Return the [X, Y] coordinate for the center point of the cell that contains the specified text.  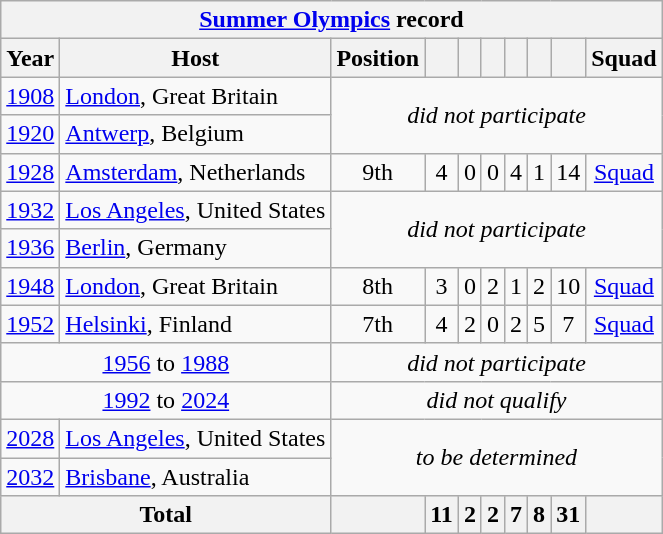
8th [378, 286]
Brisbane, Australia [196, 477]
did not qualify [496, 400]
Total [166, 515]
1928 [30, 172]
Summer Olympics record [332, 20]
9th [378, 172]
7th [378, 324]
1956 to 1988 [166, 362]
2028 [30, 438]
to be determined [496, 457]
1920 [30, 134]
5 [540, 324]
Position [378, 58]
8 [540, 515]
1936 [30, 248]
2032 [30, 477]
Helsinki, Finland [196, 324]
Berlin, Germany [196, 248]
11 [442, 515]
1908 [30, 96]
1992 to 2024 [166, 400]
Host [196, 58]
3 [442, 286]
Antwerp, Belgium [196, 134]
14 [568, 172]
31 [568, 515]
1948 [30, 286]
10 [568, 286]
1952 [30, 324]
Amsterdam, Netherlands [196, 172]
Year [30, 58]
1932 [30, 210]
